Locate the cell with the specified text and output its [X, Y] center coordinate. 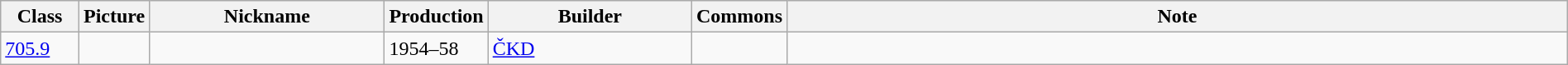
Picture [114, 17]
Commons [739, 17]
Builder [590, 17]
1954–58 [437, 48]
ČKD [590, 48]
Note [1178, 17]
705.9 [40, 48]
Nickname [267, 17]
Class [40, 17]
Production [437, 17]
